From the cell containing the given text, extract its center point as (X, Y) coordinate. 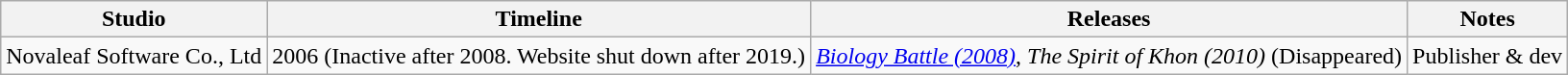
Notes (1487, 19)
Timeline (539, 19)
Biology Battle (2008), The Spirit of Khon (2010) (Disappeared) (1109, 56)
Publisher & dev (1487, 56)
Novaleaf Software Co., Ltd (135, 56)
Studio (135, 19)
Releases (1109, 19)
2006 (Inactive after 2008. Website shut down after 2019.) (539, 56)
